Provide the [x, y] coordinate of the cell's center where the given text is located.  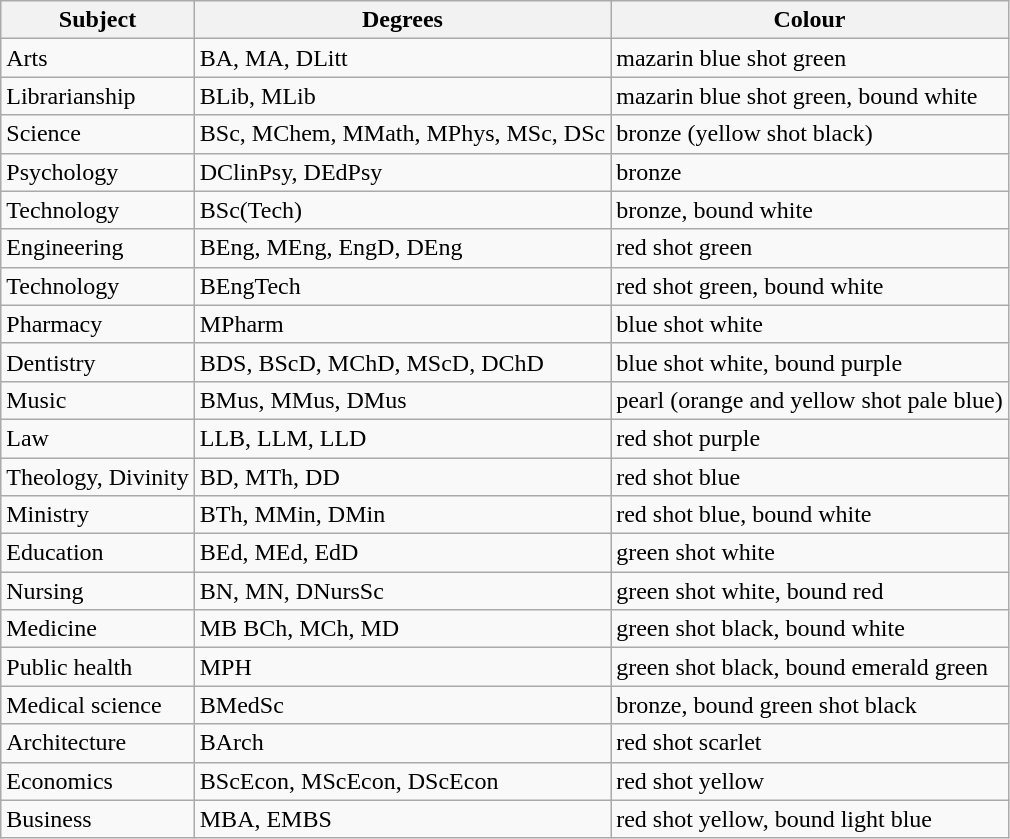
mazarin blue shot green [810, 58]
red shot green [810, 248]
red shot yellow [810, 781]
LLB, LLM, LLD [402, 438]
BD, MTh, DD [402, 477]
green shot black, bound white [810, 629]
bronze, bound green shot black [810, 705]
Architecture [98, 743]
Nursing [98, 591]
BA, MA, DLitt [402, 58]
green shot white, bound red [810, 591]
red shot blue, bound white [810, 515]
Business [98, 819]
MB BCh, MCh, MD [402, 629]
BEngTech [402, 286]
Degrees [402, 20]
Public health [98, 667]
BEd, MEd, EdD [402, 553]
BSc(Tech) [402, 210]
red shot scarlet [810, 743]
Subject [98, 20]
red shot purple [810, 438]
Dentistry [98, 362]
red shot blue [810, 477]
MPharm [402, 324]
BArch [402, 743]
BMedSc [402, 705]
green shot black, bound emerald green [810, 667]
bronze (yellow shot black) [810, 134]
BTh, MMin, DMin [402, 515]
Law [98, 438]
BScEcon, MScEcon, DScEcon [402, 781]
BEng, MEng, EngD, DEng [402, 248]
bronze, bound white [810, 210]
Medicine [98, 629]
BSc, MChem, MMath, MPhys, MSc, DSc [402, 134]
Colour [810, 20]
MBA, EMBS [402, 819]
Medical science [98, 705]
BLib, MLib [402, 96]
Engineering [98, 248]
green shot white [810, 553]
Librarianship [98, 96]
red shot green, bound white [810, 286]
Music [98, 400]
BDS, BScD, MChD, MScD, DChD [402, 362]
pearl (orange and yellow shot pale blue) [810, 400]
Arts [98, 58]
bronze [810, 172]
Economics [98, 781]
blue shot white [810, 324]
Education [98, 553]
Ministry [98, 515]
MPH [402, 667]
BN, MN, DNursSc [402, 591]
BMus, MMus, DMus [402, 400]
Theology, Divinity [98, 477]
Science [98, 134]
mazarin blue shot green, bound white [810, 96]
blue shot white, bound purple [810, 362]
red shot yellow, bound light blue [810, 819]
DClinPsy, DEdPsy [402, 172]
Pharmacy [98, 324]
Psychology [98, 172]
